Detect which cell encompasses the target text, then output its [X, Y] center coordinate. 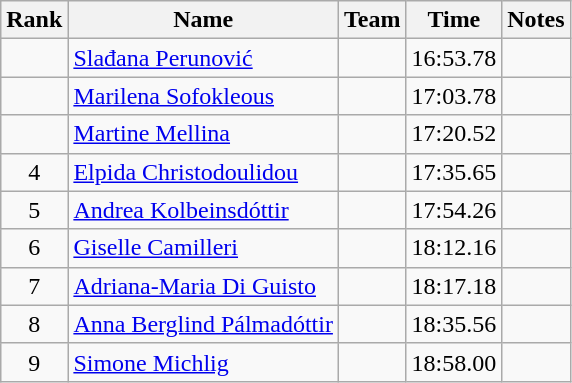
Team [372, 20]
6 [34, 248]
Elpida Christodoulidou [204, 172]
16:53.78 [454, 58]
Notes [536, 20]
17:03.78 [454, 96]
18:17.18 [454, 286]
17:54.26 [454, 210]
7 [34, 286]
Marilena Sofokleous [204, 96]
Giselle Camilleri [204, 248]
17:20.52 [454, 134]
Simone Michlig [204, 362]
9 [34, 362]
18:58.00 [454, 362]
18:12.16 [454, 248]
Name [204, 20]
Anna Berglind Pálmadóttir [204, 324]
17:35.65 [454, 172]
Martine Mellina [204, 134]
8 [34, 324]
Rank [34, 20]
Adriana-Maria Di Guisto [204, 286]
Andrea Kolbeinsdóttir [204, 210]
Slađana Perunović [204, 58]
5 [34, 210]
18:35.56 [454, 324]
4 [34, 172]
Time [454, 20]
